For the text-containing cell, return its midpoint in [x, y] coordinate format. 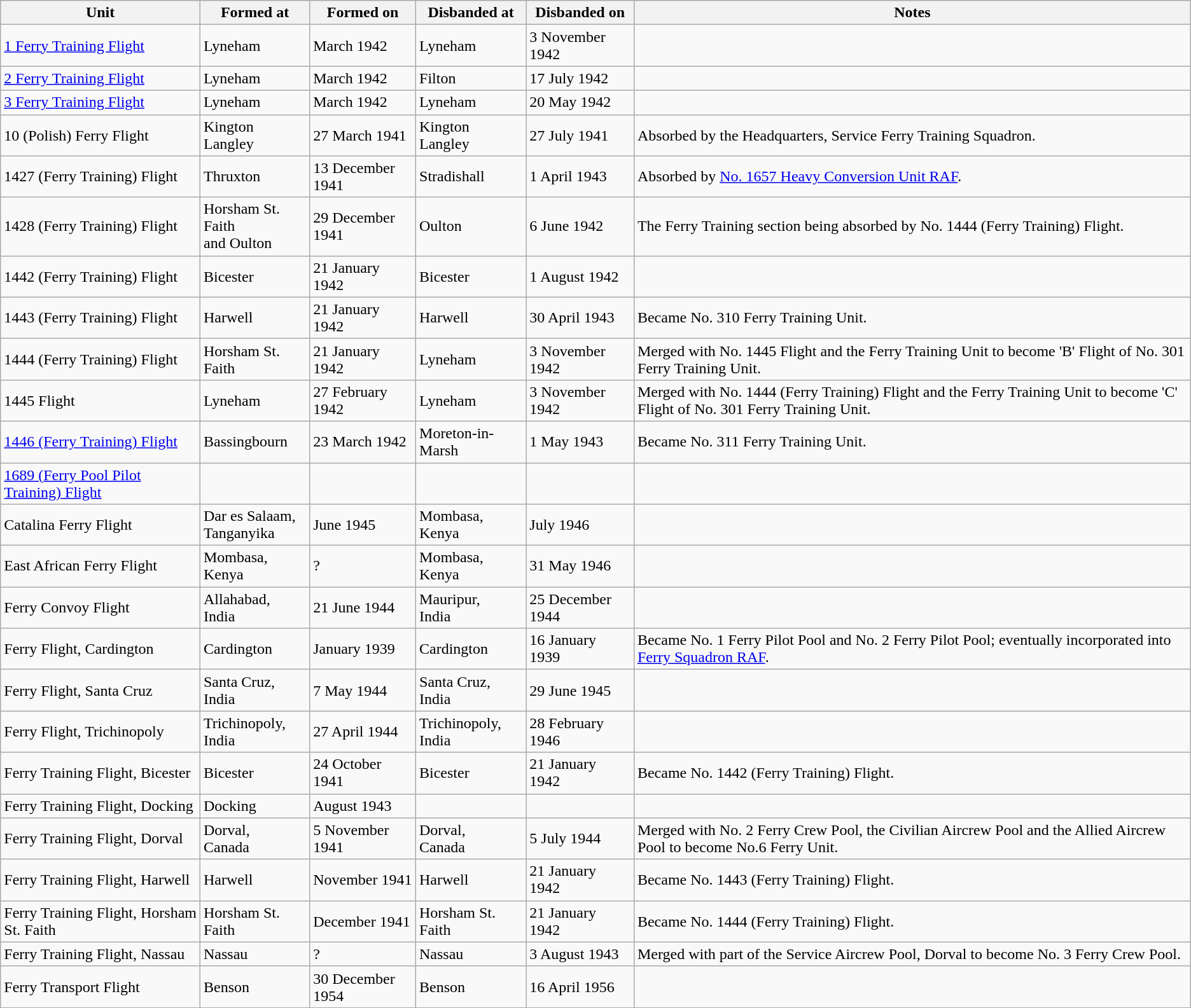
3 August 1943 [580, 954]
Became No. 310 Ferry Training Unit. [912, 318]
Catalina Ferry Flight [101, 525]
Allahabad,India [254, 608]
Stradishall [471, 177]
Notes [912, 13]
20 May 1942 [580, 102]
1442 (Ferry Training) Flight [101, 276]
28 February 1946 [580, 731]
Oulton [471, 226]
The Ferry Training section being absorbed by No. 1444 (Ferry Training) Flight. [912, 226]
Ferry Training Flight, Nassau [101, 954]
Mauripur,India [471, 608]
13 December 1941 [363, 177]
Absorbed by No. 1657 Heavy Conversion Unit RAF. [912, 177]
24 October 1941 [363, 773]
31 May 1946 [580, 566]
Ferry Training Flight, Bicester [101, 773]
17 July 1942 [580, 78]
Ferry Training Flight, Dorval [101, 838]
5 November 1941 [363, 838]
January 1939 [363, 649]
30 December 1954 [363, 987]
1 May 1943 [580, 441]
10 (Polish) Ferry Flight [101, 135]
Ferry Flight, Cardington [101, 649]
Filton [471, 78]
Bassingbourn [254, 441]
29 June 1945 [580, 691]
December 1941 [363, 921]
Docking [254, 806]
16 January 1939 [580, 649]
1 April 1943 [580, 177]
1689 (Ferry Pool Pilot Training) Flight [101, 483]
Ferry Flight, Trichinopoly [101, 731]
Disbanded on [580, 13]
21 June 1944 [363, 608]
Ferry Training Flight, Docking [101, 806]
Ferry Transport Flight [101, 987]
5 July 1944 [580, 838]
Merged with part of the Service Aircrew Pool, Dorval to become No. 3 Ferry Crew Pool. [912, 954]
Ferry Training Flight, Horsham St. Faith [101, 921]
Formed at [254, 13]
27 July 1941 [580, 135]
23 March 1942 [363, 441]
16 April 1956 [580, 987]
3 Ferry Training Flight [101, 102]
Became No. 1 Ferry Pilot Pool and No. 2 Ferry Pilot Pool; eventually incorporated into Ferry Squadron RAF. [912, 649]
1 Ferry Training Flight [101, 46]
1446 (Ferry Training) Flight [101, 441]
Absorbed by the Headquarters, Service Ferry Training Squadron. [912, 135]
1445 Flight [101, 401]
Unit [101, 13]
July 1946 [580, 525]
Moreton-in-Marsh [471, 441]
Ferry Training Flight, Harwell [101, 880]
1443 (Ferry Training) Flight [101, 318]
Disbanded at [471, 13]
Became No. 1444 (Ferry Training) Flight. [912, 921]
November 1941 [363, 880]
Ferry Flight, Santa Cruz [101, 691]
Ferry Convoy Flight [101, 608]
30 April 1943 [580, 318]
27 April 1944 [363, 731]
Formed on [363, 13]
East African Ferry Flight [101, 566]
25 December 1944 [580, 608]
1 August 1942 [580, 276]
Merged with No. 1445 Flight and the Ferry Training Unit to become 'B' Flight of No. 301 Ferry Training Unit. [912, 359]
Became No. 1443 (Ferry Training) Flight. [912, 880]
Thruxton [254, 177]
27 March 1941 [363, 135]
2 Ferry Training Flight [101, 78]
August 1943 [363, 806]
Merged with No. 1444 (Ferry Training) Flight and the Ferry Training Unit to become 'C' Flight of No. 301 Ferry Training Unit. [912, 401]
Horsham St. Faithand Oulton [254, 226]
Became No. 1442 (Ferry Training) Flight. [912, 773]
Became No. 311 Ferry Training Unit. [912, 441]
1428 (Ferry Training) Flight [101, 226]
1444 (Ferry Training) Flight [101, 359]
June 1945 [363, 525]
Dar es Salaam,Tanganyika [254, 525]
6 June 1942 [580, 226]
1427 (Ferry Training) Flight [101, 177]
29 December 1941 [363, 226]
7 May 1944 [363, 691]
27 February 1942 [363, 401]
Merged with No. 2 Ferry Crew Pool, the Civilian Aircrew Pool and the Allied Aircrew Pool to become No.6 Ferry Unit. [912, 838]
